Identify which cell holds the provided text, then report its (x, y) central coordinate. 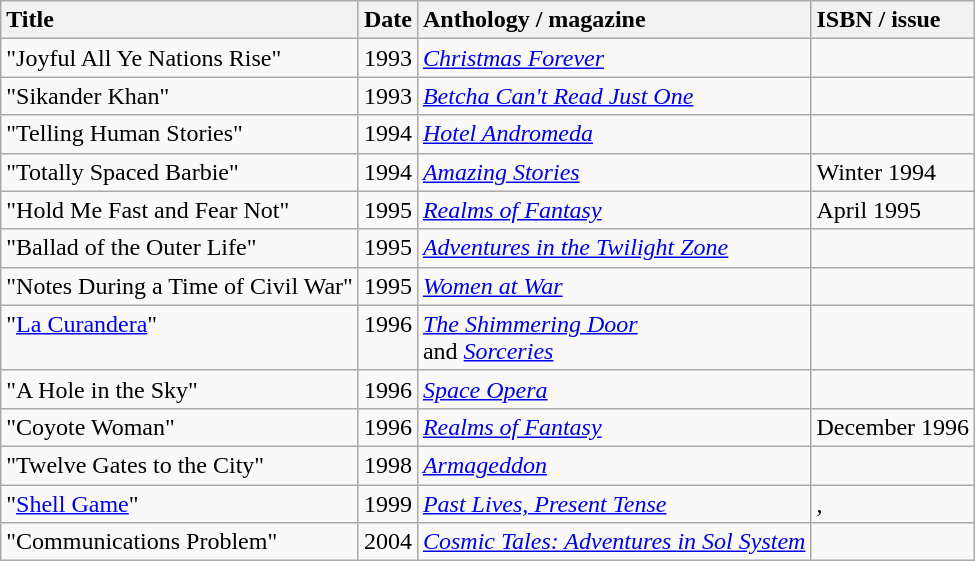
Cosmic Tales: Adventures in Sol System (614, 542)
ISBN / issue (893, 20)
"Shell Game" (180, 503)
Winter 1994 (893, 172)
Anthology / magazine (614, 20)
"Notes During a Time of Civil War" (180, 286)
Adventures in the Twilight Zone (614, 248)
"A Hole in the Sky" (180, 389)
2004 (388, 542)
Betcha Can't Read Just One (614, 96)
Christmas Forever (614, 58)
Space Opera (614, 389)
"Ballad of the Outer Life" (180, 248)
, (893, 503)
April 1995 (893, 210)
Date (388, 20)
"Totally Spaced Barbie" (180, 172)
Women at War (614, 286)
"Coyote Woman" (180, 427)
"Twelve Gates to the City" (180, 465)
December 1996 (893, 427)
1999 (388, 503)
"Joyful All Ye Nations Rise" (180, 58)
"Telling Human Stories" (180, 134)
The Shimmering Doorand Sorceries (614, 338)
"Sikander Khan" (180, 96)
Past Lives, Present Tense (614, 503)
Title (180, 20)
Hotel Andromeda (614, 134)
Amazing Stories (614, 172)
Armageddon (614, 465)
"Communications Problem" (180, 542)
"La Curandera" (180, 338)
1998 (388, 465)
"Hold Me Fast and Fear Not" (180, 210)
